For the text-containing cell, return its midpoint in (x, y) coordinate format. 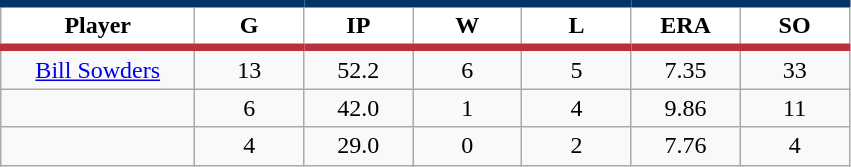
IP (358, 26)
2 (576, 146)
W (468, 26)
G (250, 26)
Player (98, 26)
SO (794, 26)
1 (468, 108)
7.76 (686, 146)
11 (794, 108)
Bill Sowders (98, 68)
13 (250, 68)
ERA (686, 26)
29.0 (358, 146)
42.0 (358, 108)
7.35 (686, 68)
33 (794, 68)
L (576, 26)
9.86 (686, 108)
5 (576, 68)
0 (468, 146)
52.2 (358, 68)
